Return the (x, y) coordinate for the center point of the cell that contains the specified text.  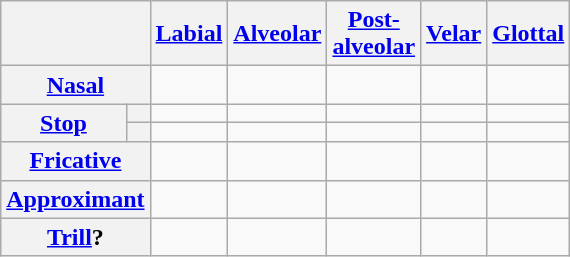
Fricative (76, 161)
Stop (64, 123)
Trill? (76, 237)
Velar (454, 34)
Labial (189, 34)
Alveolar (278, 34)
Glottal (528, 34)
Nasal (76, 85)
Post-alveolar (374, 34)
Approximant (76, 199)
